For the text-containing cell, return its midpoint in [x, y] coordinate format. 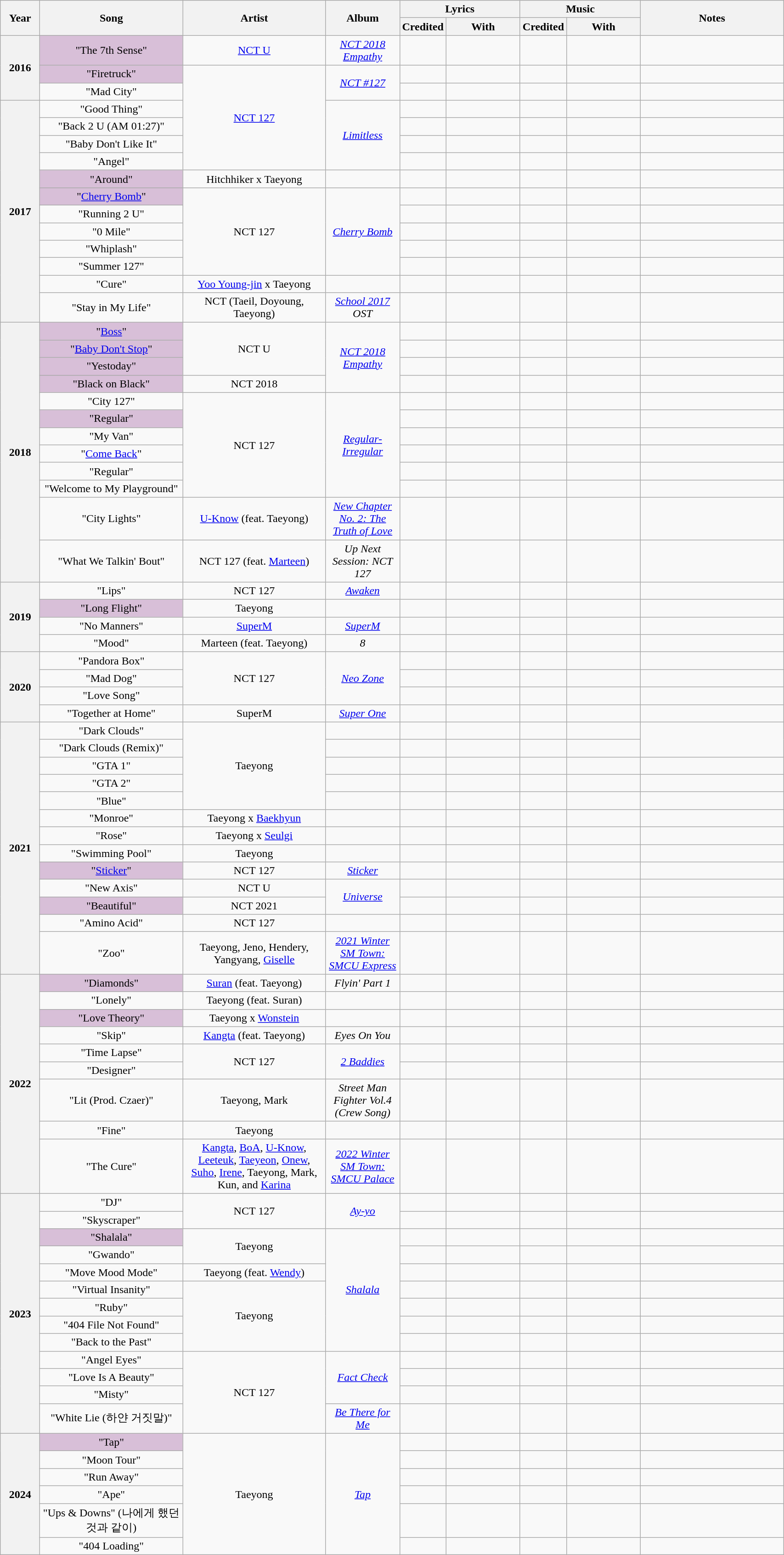
Street Man Fighter Vol.4 (Crew Song) [363, 1100]
Taeyong (feat. Wendy) [254, 1272]
"Time Lapse" [111, 1053]
"Back to the Past" [111, 1342]
8 [363, 643]
"Sticker" [111, 871]
Suran (feat. Taeyong) [254, 983]
"Mood" [111, 643]
Eyes On You [363, 1035]
Taeyong x Seulgi [254, 835]
"Angel Eyes" [111, 1360]
Taeyong, Mark [254, 1100]
2020 [20, 687]
Notes [712, 18]
Awaken [363, 591]
"Stay in My Life" [111, 308]
"Cure" [111, 284]
"Fine" [111, 1130]
"Angel" [111, 161]
"Shalala" [111, 1237]
2018 [20, 452]
"Cherry Bomb" [111, 196]
Kangta, BoA, U-Know, Leeteuk, Taeyeon, Onew, Suho, Irene, Taeyong, Mark, Kun, and Karina [254, 1166]
2 Baddies [363, 1061]
"Good Thing" [111, 109]
Taeyong x Wonstein [254, 1018]
NCT 127 (feat. Marteen) [254, 561]
"The 7th Sense" [111, 51]
"Lonely" [111, 1000]
"GTA 1" [111, 766]
"Summer 127" [111, 267]
Be There for Me [363, 1418]
"Moon Tour" [111, 1459]
"0 Mile" [111, 231]
"Running 2 U" [111, 214]
2021 Winter SM Town: SMCU Express [363, 953]
"New Axis" [111, 888]
"Firetruck" [111, 74]
"Monroe" [111, 818]
"Ruby" [111, 1307]
"Ups & Downs" (나에게 했던 것과 같이) [111, 1521]
Lyrics [460, 9]
"Ape" [111, 1494]
Kangta (feat. Taeyong) [254, 1035]
"Mad Dog" [111, 678]
2017 [20, 211]
NCT 2018 [254, 384]
"The Cure" [111, 1166]
"My Van" [111, 436]
Neo Zone [363, 678]
"Whiplash" [111, 249]
Regular-Irregular [363, 445]
Hitchhiker x Taeyong [254, 179]
School 2017 OST [363, 308]
Ay-yo [363, 1211]
"Run Away" [111, 1477]
Taeyong (feat. Suran) [254, 1000]
"Skyscraper" [111, 1220]
"Baby Don't Like It" [111, 144]
"Love Theory" [111, 1018]
"Misty" [111, 1395]
"Lit (Prod. Czaer)" [111, 1100]
Fact Check [363, 1377]
Taeyong x Baekhyun [254, 818]
"White Lie (하얀 거짓말)" [111, 1418]
Artist [254, 18]
Sticker [363, 871]
Music [580, 9]
"No Manners" [111, 626]
"Boss" [111, 331]
"Tap" [111, 1442]
"Together at Home" [111, 713]
Tap [363, 1494]
"Amino Acid" [111, 923]
"City 127" [111, 401]
2022 [20, 1084]
"GTA 2" [111, 783]
NCT #127 [363, 83]
"Welcome to My Playground" [111, 488]
"Dark Clouds (Remix)" [111, 748]
"Black on Black" [111, 384]
Song [111, 18]
NCT (Taeil, Doyoung, Taeyong) [254, 308]
"Designer" [111, 1070]
"Lips" [111, 591]
New Chapter No. 2: The Truth of Love [363, 518]
"Long Flight" [111, 608]
NCT 2021 [254, 906]
"Swimming Pool" [111, 853]
"Zoo" [111, 953]
Album [363, 18]
Shalala [363, 1290]
"Dark Clouds" [111, 731]
2022 Winter SM Town: SMCU Palace [363, 1166]
"Virtual Insanity" [111, 1290]
Universe [363, 897]
"DJ" [111, 1202]
"Baby Don't Stop" [111, 349]
2019 [20, 617]
"Rose" [111, 835]
"404 Loading" [111, 1546]
Cherry Bomb [363, 231]
Yoo Young-jin x Taeyong [254, 284]
Super One [363, 713]
"City Lights" [111, 518]
Flyin' Part 1 [363, 983]
"What We Talkin' Bout" [111, 561]
"Skip" [111, 1035]
Taeyong, Jeno, Hendery, Yangyang, Giselle [254, 953]
"Beautiful" [111, 906]
"Diamonds" [111, 983]
"Move Mood Mode" [111, 1272]
"Love Is A Beauty" [111, 1377]
"404 File Not Found" [111, 1325]
2021 [20, 848]
2024 [20, 1494]
Up Next Session: NCT 127 [363, 561]
"Pandora Box" [111, 661]
U-Know (feat. Taeyong) [254, 518]
"Come Back" [111, 454]
Year [20, 18]
2016 [20, 68]
2023 [20, 1313]
"Back 2 U (AM 01:27)" [111, 126]
"Yestoday" [111, 366]
Marteen (feat. Taeyong) [254, 643]
Limitless [363, 135]
"Around" [111, 179]
"Blue" [111, 800]
"Mad City" [111, 91]
"Love Song" [111, 696]
"Gwando" [111, 1255]
